Provide the [X, Y] coordinate of the cell's center where the given text is located.  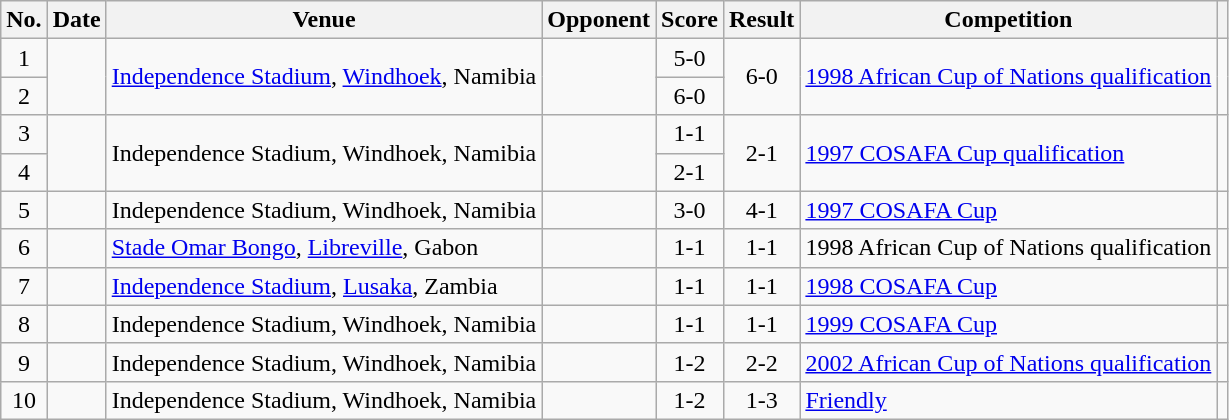
2-2 [761, 362]
1997 COSAFA Cup [1008, 210]
1999 COSAFA Cup [1008, 324]
9 [24, 362]
3 [24, 134]
No. [24, 20]
Result [761, 20]
7 [24, 286]
Independence Stadium, Lusaka, Zambia [324, 286]
6 [24, 248]
10 [24, 400]
Stade Omar Bongo, Libreville, Gabon [324, 248]
Score [690, 20]
3-0 [690, 210]
Competition [1008, 20]
2 [24, 96]
1 [24, 58]
Venue [324, 20]
2002 African Cup of Nations qualification [1008, 362]
Opponent [599, 20]
8 [24, 324]
5 [24, 210]
Friendly [1008, 400]
1998 COSAFA Cup [1008, 286]
Date [76, 20]
5-0 [690, 58]
1997 COSAFA Cup qualification [1008, 153]
1-3 [761, 400]
4-1 [761, 210]
4 [24, 172]
